From the cell containing the given text, extract its center point as (X, Y) coordinate. 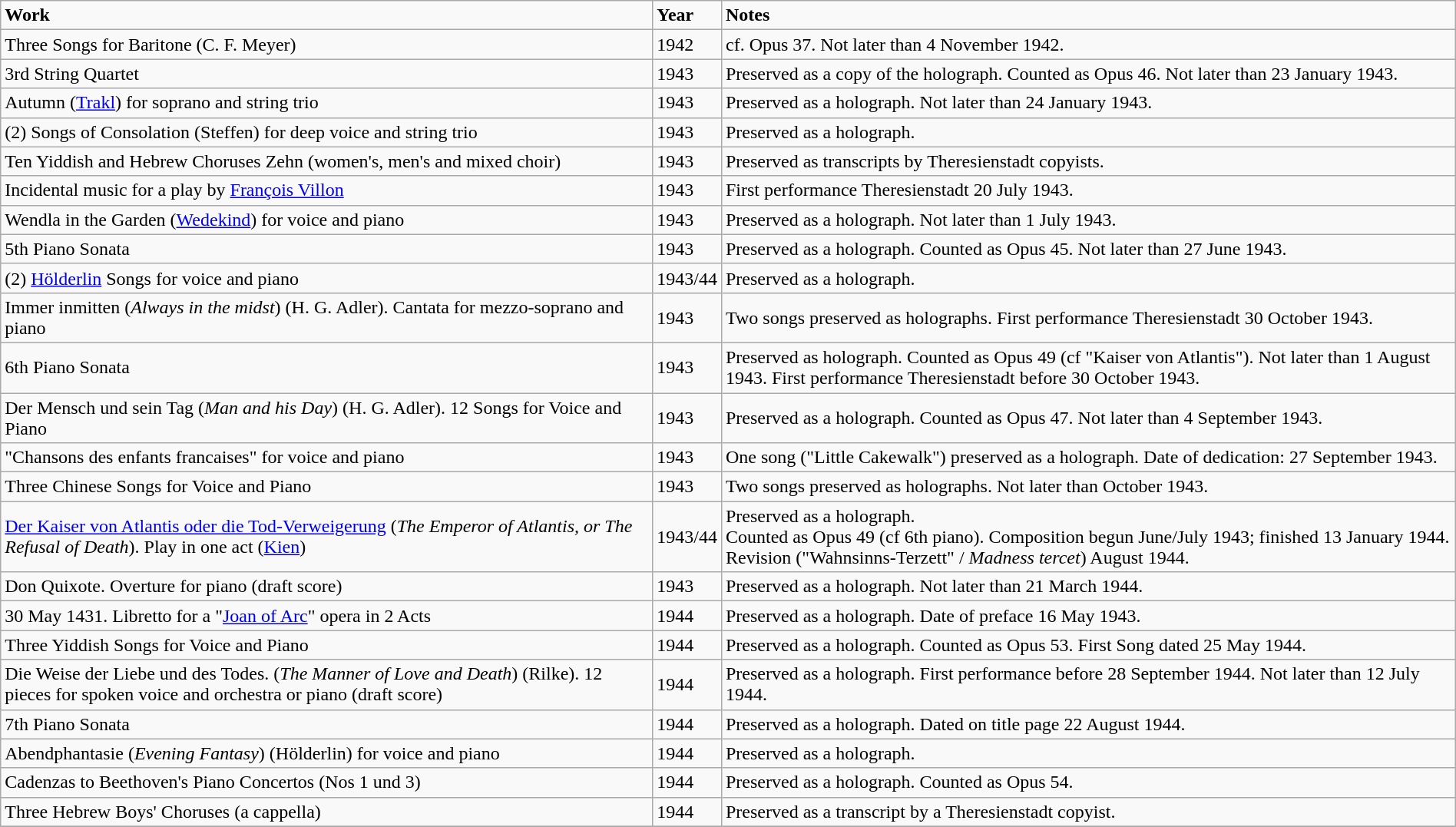
Notes (1088, 15)
Die Weise der Liebe und des Todes. (The Manner of Love and Death) (Rilke). 12 pieces for spoken voice and orchestra or piano (draft score) (327, 685)
Preserved as a holograph. First performance before 28 September 1944. Not later than 12 July 1944. (1088, 685)
Ten Yiddish and Hebrew Choruses Zehn (women's, men's and mixed choir) (327, 161)
Preserved as a holograph. Counted as Opus 45. Not later than 27 June 1943. (1088, 249)
1942 (687, 45)
Preserved as a holograph. Date of preface 16 May 1943. (1088, 616)
Preserved as a copy of the holograph. Counted as Opus 46. Not later than 23 January 1943. (1088, 74)
Der Mensch und sein Tag (Man and his Day) (H. G. Adler). 12 Songs for Voice and Piano (327, 418)
Cadenzas to Beethoven's Piano Concertos (Nos 1 und 3) (327, 782)
Preserved as a holograph. Not later than 21 March 1944. (1088, 587)
Preserved as a holograph. Counted as Opus 54. (1088, 782)
Preserved as a holograph. Not later than 1 July 1943. (1088, 220)
(2) Hölderlin Songs for voice and piano (327, 278)
Preserved as a holograph. Counted as Opus 53. First Song dated 25 May 1944. (1088, 645)
Two songs preserved as holographs. First performance Theresienstadt 30 October 1943. (1088, 318)
7th Piano Sonata (327, 724)
(2) Songs of Consolation (Steffen) for deep voice and string trio (327, 132)
First performance Theresienstadt 20 July 1943. (1088, 190)
Der Kaiser von Atlantis oder die Tod-Verweigerung (The Emperor of Atlantis, or The Refusal of Death). Play in one act (Kien) (327, 537)
Two songs preserved as holographs. Not later than October 1943. (1088, 487)
"Chansons des enfants francaises" for voice and piano (327, 458)
Don Quixote. Overture for piano (draft score) (327, 587)
5th Piano Sonata (327, 249)
3rd String Quartet (327, 74)
Immer inmitten (Always in the midst) (H. G. Adler). Cantata for mezzo-soprano and piano (327, 318)
6th Piano Sonata (327, 367)
Preserved as a transcript by a Theresienstadt copyist. (1088, 812)
One song ("Little Cakewalk") preserved as a holograph. Date of dedication: 27 September 1943. (1088, 458)
Three Songs for Baritone (C. F. Meyer) (327, 45)
Year (687, 15)
Three Chinese Songs for Voice and Piano (327, 487)
Abendphantasie (Evening Fantasy) (Hölderlin) for voice and piano (327, 753)
Preserved as transcripts by Theresienstadt copyists. (1088, 161)
Preserved as a holograph. Dated on title page 22 August 1944. (1088, 724)
Wendla in the Garden (Wedekind) for voice and piano (327, 220)
30 May 1431. Libretto for a "Joan of Arc" opera in 2 Acts (327, 616)
Three Hebrew Boys' Choruses (a cappella) (327, 812)
Preserved as a holograph. Not later than 24 January 1943. (1088, 103)
Work (327, 15)
Autumn (Trakl) for soprano and string trio (327, 103)
Preserved as a holograph. Counted as Opus 47. Not later than 4 September 1943. (1088, 418)
cf. Opus 37. Not later than 4 November 1942. (1088, 45)
Incidental music for a play by François Villon (327, 190)
Three Yiddish Songs for Voice and Piano (327, 645)
